Determine the [x, y] coordinate at the center of the cell enclosing the given text.  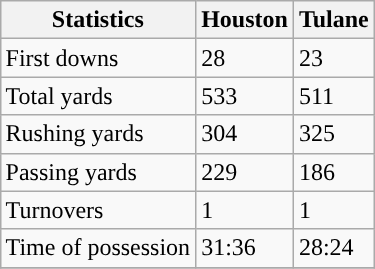
Total yards [98, 96]
325 [334, 134]
First downs [98, 58]
Tulane [334, 20]
186 [334, 172]
28 [245, 58]
Statistics [98, 20]
Houston [245, 20]
Passing yards [98, 172]
23 [334, 58]
Time of possession [98, 248]
511 [334, 96]
31:36 [245, 248]
533 [245, 96]
Rushing yards [98, 134]
Turnovers [98, 210]
229 [245, 172]
28:24 [334, 248]
304 [245, 134]
